Output the [X, Y] coordinate of the center of the cell containing the given text.  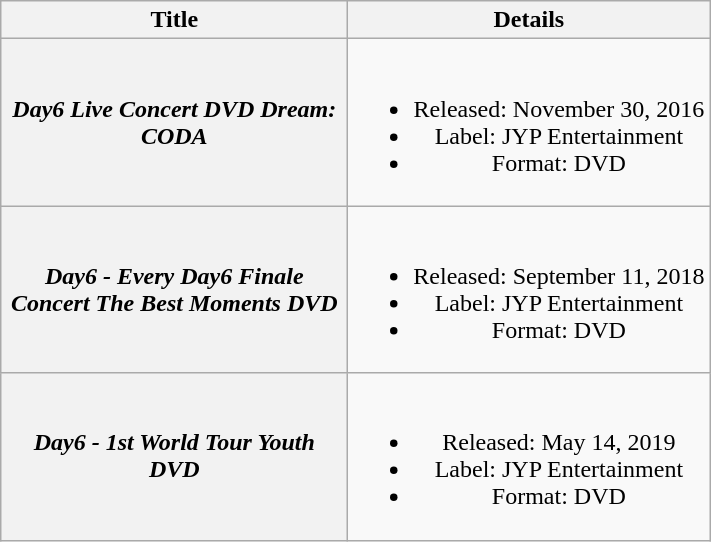
Released: November 30, 2016Label: JYP EntertainmentFormat: DVD [529, 122]
Details [529, 20]
Released: May 14, 2019Label: JYP EntertainmentFormat: DVD [529, 456]
Day6 Live Concert DVD Dream: CODA [174, 122]
Released: September 11, 2018Label: JYP EntertainmentFormat: DVD [529, 290]
Title [174, 20]
Day6 - Every Day6 Finale Concert The Best Moments DVD [174, 290]
Day6 - 1st World Tour Youth DVD [174, 456]
